Determine the [X, Y] coordinate at the center of the cell enclosing the given text.  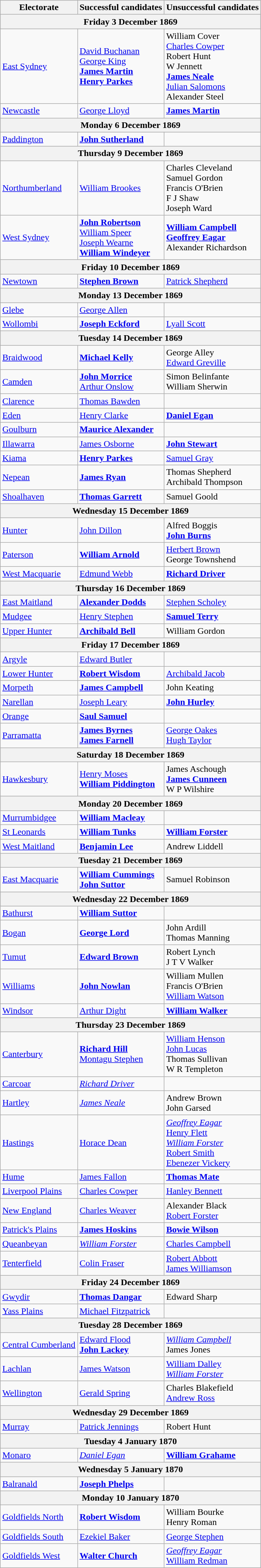
Goldfields North [39, 1517]
Samuel Gray [212, 458]
Tuesday 14 December 1869 [131, 338]
Wellington [39, 1393]
Lower Hunter [39, 673]
Geoffrey Eagar William Redman [212, 1556]
Friday 17 December 1869 [131, 645]
William Brookes [121, 188]
Newcastle [39, 111]
Charles Campbell [212, 1244]
Illawarra [39, 444]
Upper Hunter [39, 631]
William Mullen Francis O'Brien William Watson [212, 986]
William Walker [212, 1011]
Braidwood [39, 358]
Tenterfield [39, 1263]
James Osborne [121, 444]
Wednesday 29 December 1869 [131, 1412]
Gwydir [39, 1297]
James Watson [121, 1369]
Morpeth [39, 688]
Central Cumberland [39, 1345]
Archibald Bell [121, 631]
James Ryan [121, 477]
Arthur Dight [121, 1011]
Monday 13 December 1869 [131, 295]
Samuel Robinson [212, 880]
Parramatta [39, 736]
Goldfields South [39, 1537]
Andrew Brown John Garsed [212, 1103]
Liverpool Plains [39, 1191]
Bathurst [39, 913]
Horace Dean [121, 1142]
Gerald Spring [121, 1393]
Tuesday 21 December 1869 [131, 861]
Nepean [39, 477]
John Ardill Thomas Manning [212, 932]
Thomas Mate [212, 1177]
George Lord [121, 932]
Michael Kelly [121, 358]
John Hurley [212, 702]
Unsuccessful candidates [212, 7]
George Allen [121, 309]
Williams [39, 986]
Goldfields West [39, 1556]
James Martin [212, 111]
Wednesday 15 December 1869 [131, 511]
John Stewart [212, 444]
Electorate [39, 7]
William Campbell James Jones [212, 1345]
Patrick Shepherd [212, 281]
Hartley [39, 1103]
Joseph Leary [121, 702]
Thomas Dangar [121, 1297]
Ezekiel Baker [121, 1537]
Argyle [39, 659]
Wollombi [39, 324]
Alexander Black Robert Forster [212, 1210]
Patrick's Plains [39, 1230]
West Macquarie [39, 574]
Benjamin Lee [121, 846]
James Byrnes James Farnell [121, 736]
Edward Butler [121, 659]
Hanley Bennett [212, 1191]
Charles Blakefield Andrew Ross [212, 1393]
William Gordon [212, 631]
East Maitland [39, 602]
Robert Lynch J T V Walker [212, 957]
Samuel Goold [212, 496]
George Lloyd [121, 111]
New England [39, 1210]
William Campbell Geoffrey Eagar Alexander Richardson [212, 237]
Tumut [39, 957]
Edward Brown [121, 957]
Colin Fraser [121, 1263]
William Macleay [121, 817]
James Fallon [121, 1177]
Kiama [39, 458]
Samuel Terry [212, 617]
Charles Weaver [121, 1210]
Thomas Shepherd Archibald Thompson [212, 477]
Hastings [39, 1142]
Hunter [39, 530]
Yass Plains [39, 1311]
George Alley Edward Greville [212, 358]
Henry Parkes [121, 458]
Charles Cleveland Samuel Gordon Francis O'Brien F J Shaw Joseph Ward [212, 188]
Stephen Scholey [212, 602]
Geoffrey Eagar Henry Flett William Forster Robert Smith Ebenezer Vickery [212, 1142]
William Henson John Lucas Thomas Sullivan W R Templeton [212, 1054]
Edward Sharp [212, 1297]
Andrew Liddell [212, 846]
James Aschough James Cunneen W P Wilshire [212, 779]
Hawkesbury [39, 779]
Henry Stephen [121, 617]
Edward Flood John Lackey [121, 1345]
Michael Fitzpatrick [121, 1311]
John Dillon [121, 530]
Thursday 23 December 1869 [131, 1025]
Simon Belinfante William Sherwin [212, 382]
Wednesday 22 December 1869 [131, 899]
Stephen Brown [121, 281]
St Leonards [39, 832]
Friday 24 December 1869 [131, 1283]
Monaro [39, 1455]
Robert Hunt [212, 1427]
Tuesday 28 December 1869 [131, 1325]
Balranald [39, 1483]
James Neale [121, 1103]
Paterson [39, 554]
West Sydney [39, 237]
Friday 3 December 1869 [131, 22]
Camden [39, 382]
John Keating [212, 688]
West Maitland [39, 846]
Goulburn [39, 430]
George Stephen [212, 1537]
Alfred Boggis John Burns [212, 530]
Eden [39, 415]
Thursday 16 December 1869 [131, 588]
Edmund Webb [121, 574]
Maurice Alexander [121, 430]
Queanbeyan [39, 1244]
Clarence [39, 401]
Saul Samuel [121, 716]
Murrumbidgee [39, 817]
Bogan [39, 932]
Henry Moses William Piddington [121, 779]
Orange [39, 716]
Thomas Garrett [121, 496]
Tuesday 4 January 1870 [131, 1441]
Hume [39, 1177]
William Cover Charles Cowper Robert Hunt W Jennett James Neale Julian Salomons Alexander Steel [212, 66]
Lyall Scott [212, 324]
Patrick Jennings [121, 1427]
John Robertson William Speer Joseph Wearne William Windeyer [121, 237]
Paddington [39, 139]
Murray [39, 1427]
Narellan [39, 702]
David Buchanan George King James Martin Henry Parkes [121, 66]
William Tunks [121, 832]
Northumberland [39, 188]
John Morrice Arthur Onslow [121, 382]
East Sydney [39, 66]
Archibald Jacob [212, 673]
Bowie Wilson [212, 1230]
Alexander Dodds [121, 602]
Walter Church [121, 1556]
Joseph Phelps [121, 1483]
East Macquarie [39, 880]
Newtown [39, 281]
Saturday 18 December 1869 [131, 755]
John Nowlan [121, 986]
Carcoar [39, 1083]
Monday 20 December 1869 [131, 803]
Robert Abbott James Williamson [212, 1263]
Canterbury [39, 1054]
James Hoskins [121, 1230]
George Oakes Hugh Taylor [212, 736]
Successful candidates [121, 7]
Richard Hill Montagu Stephen [121, 1054]
James Campbell [121, 688]
Thomas Bawden [121, 401]
William Arnold [121, 554]
Herbert Brown George Townshend [212, 554]
William Dalley William Forster [212, 1369]
Monday 6 December 1869 [131, 125]
Wednesday 5 January 1870 [131, 1469]
Charles Cowper [121, 1191]
William Cummings John Suttor [121, 880]
Glebe [39, 309]
Mudgee [39, 617]
Monday 10 January 1870 [131, 1498]
Lachlan [39, 1369]
Friday 10 December 1869 [131, 267]
Shoalhaven [39, 496]
William Bourke Henry Roman [212, 1517]
William Grahame [212, 1455]
Henry Clarke [121, 415]
Windsor [39, 1011]
William Suttor [121, 913]
Thursday 9 December 1869 [131, 153]
John Sutherland [121, 139]
Joseph Eckford [121, 324]
